Provide the (x, y) coordinate of the cell's center where the given text is located.  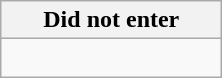
Did not enter (112, 20)
